Determine the (x, y) coordinate at the center of the cell enclosing the given text.  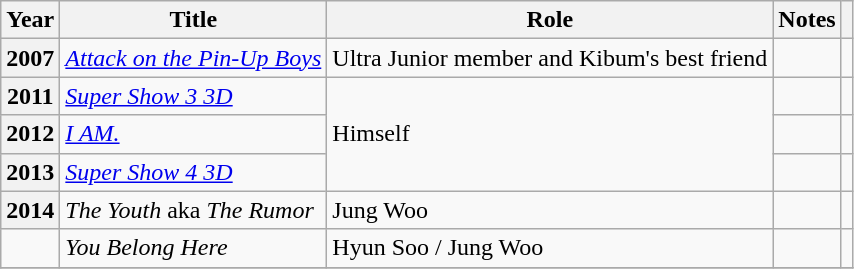
2007 (30, 58)
2012 (30, 134)
Attack on the Pin-Up Boys (194, 58)
Super Show 4 3D (194, 172)
Notes (807, 20)
Ultra Junior member and Kibum's best friend (550, 58)
2014 (30, 210)
Role (550, 20)
I AM. (194, 134)
The Youth aka The Rumor (194, 210)
2013 (30, 172)
Title (194, 20)
Year (30, 20)
Super Show 3 3D (194, 96)
Himself (550, 134)
2011 (30, 96)
You Belong Here (194, 248)
Jung Woo (550, 210)
Hyun Soo / Jung Woo (550, 248)
